From the cell containing the given text, extract its center point as (x, y) coordinate. 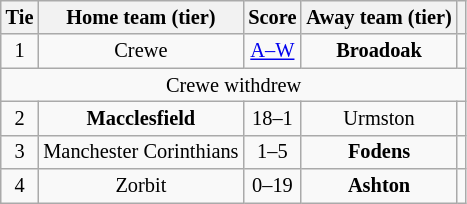
Crewe (140, 51)
0–19 (272, 186)
Fodens (378, 152)
A–W (272, 51)
Ashton (378, 186)
Crewe withdrew (234, 85)
Home team (tier) (140, 17)
Manchester Corinthians (140, 152)
Urmston (378, 118)
Broadoak (378, 51)
Away team (tier) (378, 17)
1–5 (272, 152)
Macclesfield (140, 118)
2 (20, 118)
3 (20, 152)
Zorbit (140, 186)
1 (20, 51)
4 (20, 186)
Score (272, 17)
18–1 (272, 118)
Tie (20, 17)
